Output the (X, Y) coordinate of the center of the cell containing the given text.  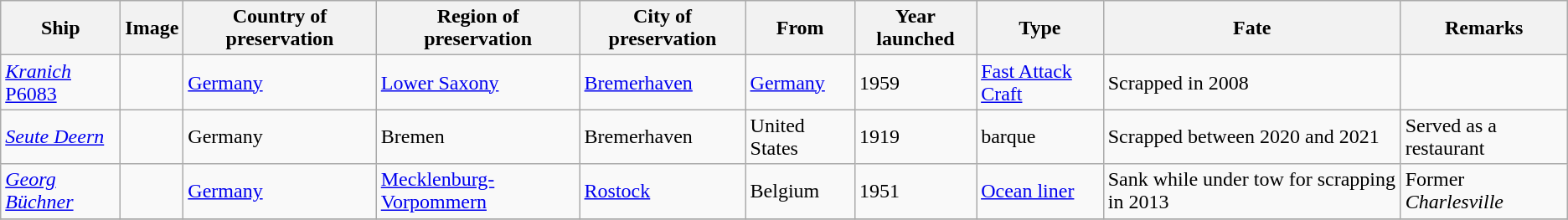
Belgium (800, 191)
Ship (60, 28)
Seute Deern (60, 137)
Scrapped in 2008 (1251, 82)
Kranich P6083 (60, 82)
Mecklenburg-Vorpommern (477, 191)
Year launched (915, 28)
1951 (915, 191)
Served as a restaurant (1484, 137)
Lower Saxony (477, 82)
Sank while under tow for scrapping in 2013 (1251, 191)
Bremen (477, 137)
Fate (1251, 28)
Ocean liner (1040, 191)
Rostock (663, 191)
United States (800, 137)
Georg Büchner (60, 191)
Image (152, 28)
From (800, 28)
Country of preservation (280, 28)
Remarks (1484, 28)
1919 (915, 137)
Fast Attack Craft (1040, 82)
City of preservation (663, 28)
Region of preservation (477, 28)
Former Charlesville (1484, 191)
Scrapped between 2020 and 2021 (1251, 137)
Type (1040, 28)
barque (1040, 137)
1959 (915, 82)
